Output the (X, Y) coordinate of the center of the cell containing the given text.  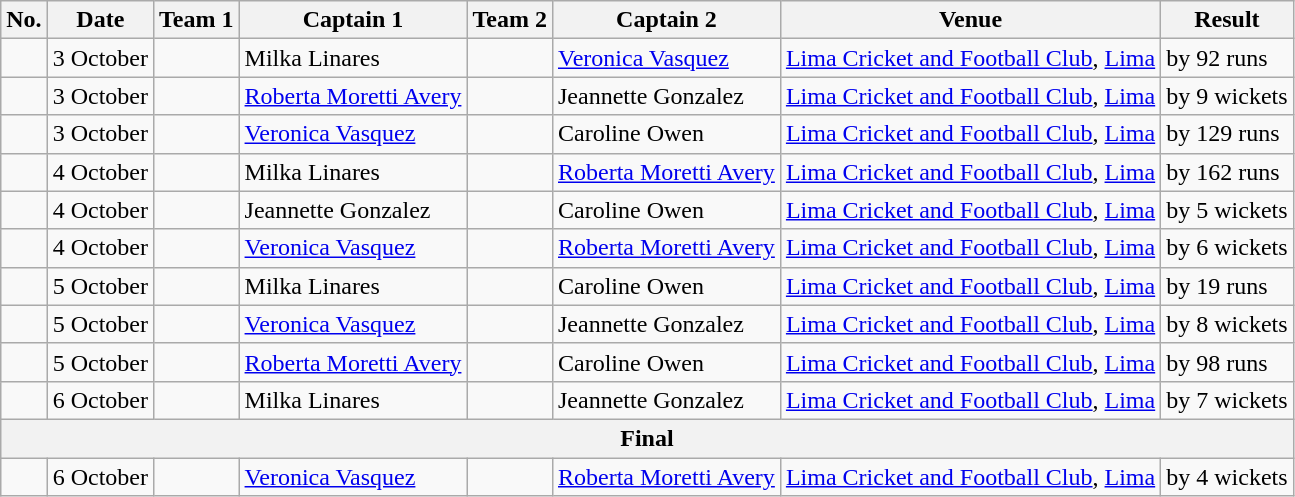
by 162 runs (1227, 172)
Result (1227, 20)
Captain 2 (666, 20)
by 98 runs (1227, 362)
by 92 runs (1227, 58)
by 129 runs (1227, 134)
by 5 wickets (1227, 210)
by 6 wickets (1227, 248)
by 19 runs (1227, 286)
Team 1 (197, 20)
Venue (970, 20)
No. (24, 20)
Captain 1 (353, 20)
by 8 wickets (1227, 324)
by 4 wickets (1227, 477)
Final (647, 438)
Team 2 (510, 20)
by 7 wickets (1227, 400)
Date (100, 20)
by 9 wickets (1227, 96)
